Extract the [x, y] coordinate from the center of the cell holding the provided text.  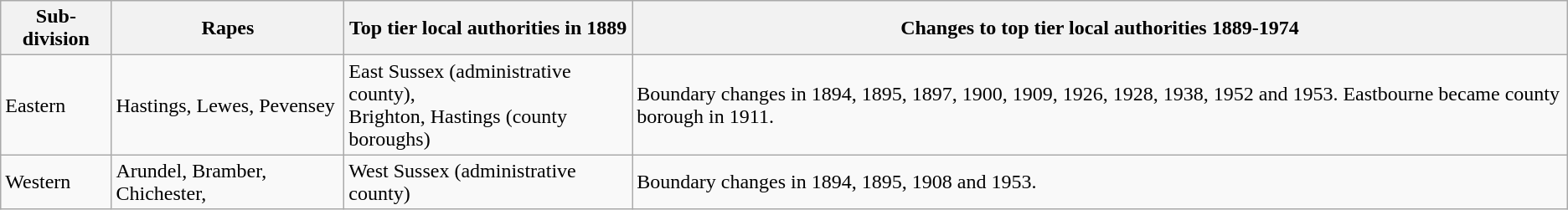
Arundel, Bramber, Chichester, [228, 182]
Top tier local authorities in 1889 [488, 28]
Changes to top tier local authorities 1889-1974 [1101, 28]
East Sussex (administrative county),Brighton, Hastings (county boroughs) [488, 105]
Sub-division [56, 28]
Hastings, Lewes, Pevensey [228, 105]
Boundary changes in 1894, 1895, 1897, 1900, 1909, 1926, 1928, 1938, 1952 and 1953. Eastbourne became county borough in 1911. [1101, 105]
Boundary changes in 1894, 1895, 1908 and 1953. [1101, 182]
West Sussex (administrative county) [488, 182]
Rapes [228, 28]
Eastern [56, 105]
Western [56, 182]
